Return [x, y] of the center of cell containing provided text 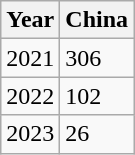
China [97, 20]
Year [30, 20]
2022 [30, 96]
26 [97, 134]
102 [97, 96]
306 [97, 58]
2023 [30, 134]
2021 [30, 58]
